Locate the cell with the specified text and output its [X, Y] center coordinate. 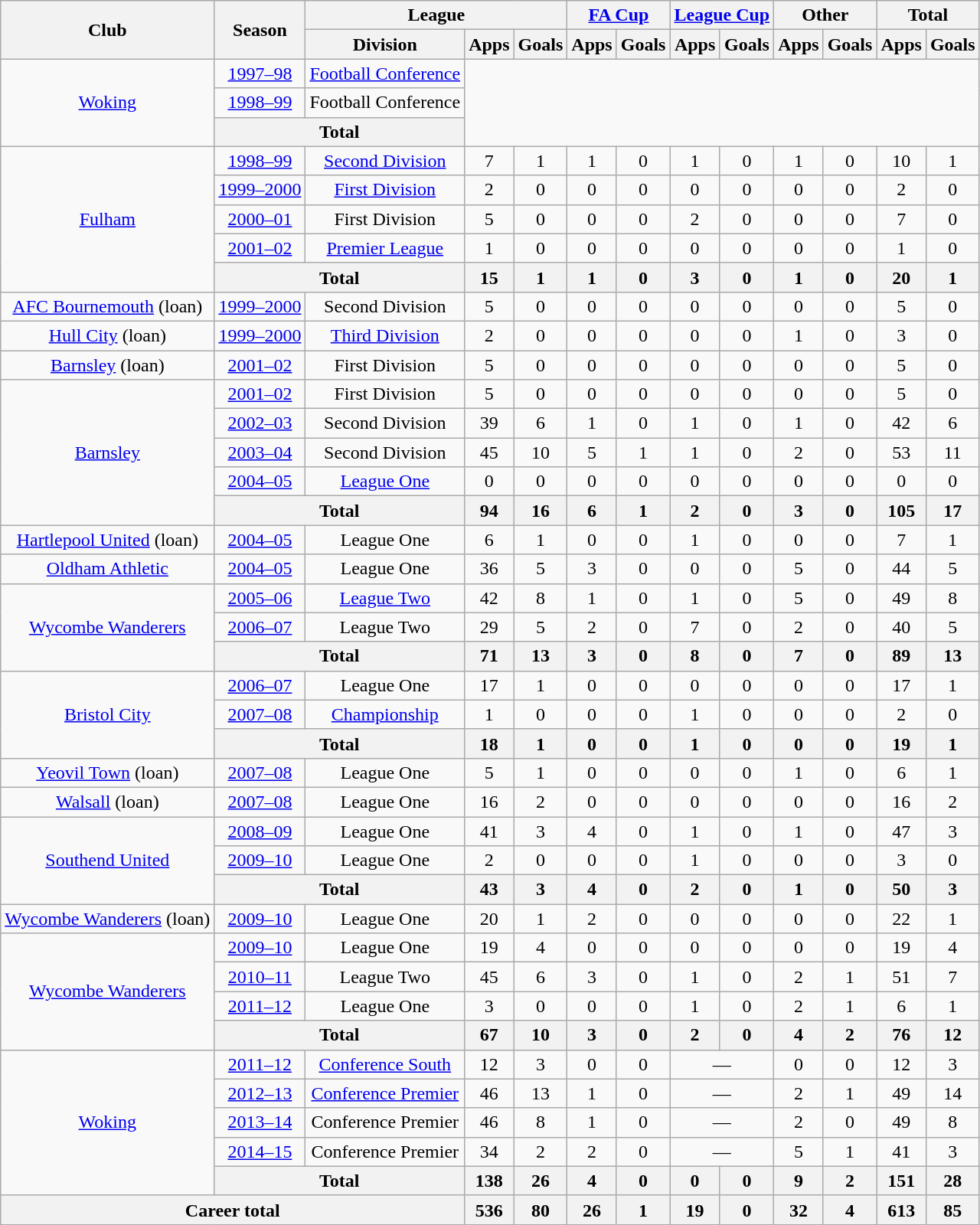
18 [489, 743]
Third Division [385, 335]
2002–03 [260, 423]
2005–06 [260, 598]
2003–04 [260, 452]
Southend United [107, 860]
43 [489, 890]
Championship [385, 714]
Club [107, 30]
44 [901, 569]
11 [952, 452]
15 [489, 277]
2000–01 [260, 219]
League Cup [722, 15]
2008–09 [260, 831]
2012–13 [260, 1093]
2013–14 [260, 1122]
36 [489, 569]
Walsall (loan) [107, 802]
Premier League [385, 248]
76 [901, 1035]
Yeovil Town (loan) [107, 773]
105 [901, 511]
94 [489, 511]
40 [901, 627]
32 [799, 1210]
Oldham Athletic [107, 569]
50 [901, 890]
Fulham [107, 219]
1997–98 [260, 73]
67 [489, 1035]
2014–15 [260, 1151]
151 [901, 1181]
Career total [233, 1210]
39 [489, 423]
47 [901, 831]
14 [952, 1093]
Barnsley (loan) [107, 365]
AFC Bournemouth (loan) [107, 306]
League [436, 15]
536 [489, 1210]
22 [901, 919]
613 [901, 1210]
Hartlepool United (loan) [107, 540]
Hull City (loan) [107, 335]
2010–11 [260, 977]
29 [489, 627]
89 [901, 656]
28 [952, 1181]
FA Cup [619, 15]
Conference South [385, 1064]
9 [799, 1181]
34 [489, 1151]
138 [489, 1181]
Other [825, 15]
Division [385, 44]
71 [489, 656]
Barnsley [107, 452]
Wycombe Wanderers (loan) [107, 919]
80 [541, 1210]
Season [260, 30]
53 [901, 452]
51 [901, 977]
Bristol City [107, 714]
85 [952, 1210]
